Output the [x, y] coordinate of the center of the cell containing the given text.  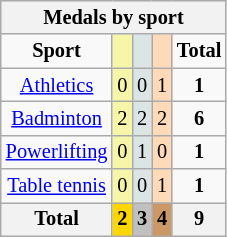
Medals by sport [114, 17]
Powerlifting [57, 152]
Table tennis [57, 186]
4 [162, 219]
3 [142, 219]
6 [199, 118]
Athletics [57, 85]
Badminton [57, 118]
9 [199, 219]
Sport [57, 51]
